Output the (x, y) coordinate of the center of the cell containing the given text.  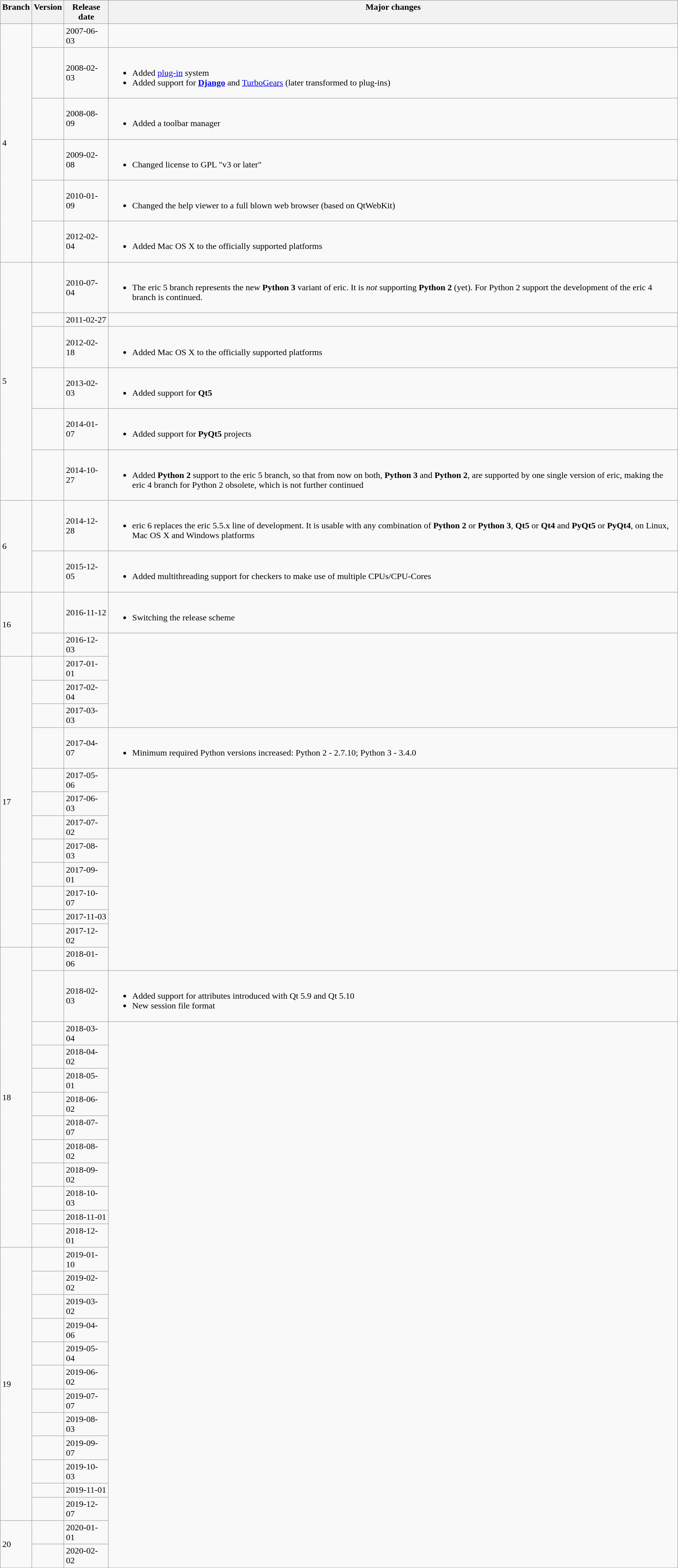
2007-06-03 (86, 36)
2012-02-18 (86, 347)
2017-08-03 (86, 851)
2017-03-03 (86, 715)
2020-02-02 (86, 1556)
2008-02-03 (86, 73)
2017-12-02 (86, 935)
17 (16, 802)
2018-01-06 (86, 959)
2019-12-07 (86, 1509)
2017-01-01 (86, 668)
2017-06-03 (86, 804)
2019-05-04 (86, 1354)
2019-09-07 (86, 1448)
Major changes (393, 12)
Added support for Qt5 (393, 388)
2018-06-02 (86, 1104)
2017-05-06 (86, 780)
2014-10-27 (86, 475)
2018-11-01 (86, 1217)
2012-02-04 (86, 241)
6 (16, 546)
Changed license to GPL "v3 or later" (393, 159)
2019-02-02 (86, 1283)
5 (16, 381)
2017-09-01 (86, 874)
2019-01-10 (86, 1259)
2018-03-04 (86, 1033)
16 (16, 624)
2010-01-09 (86, 201)
Changed the help viewer to a full blown web browser (based on QtWebKit) (393, 201)
2011-02-27 (86, 320)
2018-07-07 (86, 1128)
2018-08-02 (86, 1151)
2019-08-03 (86, 1424)
Switching the release scheme (393, 612)
Added support for attributes introduced with Qt 5.9 and Qt 5.10New session file format (393, 996)
2019-07-07 (86, 1401)
2017-10-07 (86, 898)
2019-06-02 (86, 1377)
2019-03-02 (86, 1306)
2008-08-09 (86, 119)
Added multithreading support for checkers to make use of multiple CPUs/CPU-Cores (393, 572)
2016-12-03 (86, 645)
19 (16, 1384)
Added support for PyQt5 projects (393, 429)
2017-02-04 (86, 692)
2014-12-28 (86, 526)
20 (16, 1544)
Added plug-in systemAdded support for Django and TurboGears (later transformed to plug-ins) (393, 73)
2018-02-03 (86, 996)
2009-02-08 (86, 159)
2019-04-06 (86, 1330)
2018-05-01 (86, 1081)
2018-10-03 (86, 1198)
2018-04-02 (86, 1057)
2019-11-01 (86, 1490)
Added a toolbar manager (393, 119)
2014-01-07 (86, 429)
2020-01-01 (86, 1532)
2018-09-02 (86, 1175)
2017-04-07 (86, 748)
2010-07-04 (86, 287)
18 (16, 1097)
2019-10-03 (86, 1471)
2013-02-03 (86, 388)
4 (16, 143)
2015-12-05 (86, 572)
Minimum required Python versions increased: Python 2 - 2.7.10; Python 3 - 3.4.0 (393, 748)
Branch (16, 12)
Version (48, 12)
Release date (86, 12)
2018-12-01 (86, 1236)
2016-11-12 (86, 612)
2017-07-02 (86, 827)
2017-11-03 (86, 916)
